Provide the [x, y] coordinate of the cell's center where the given text is located.  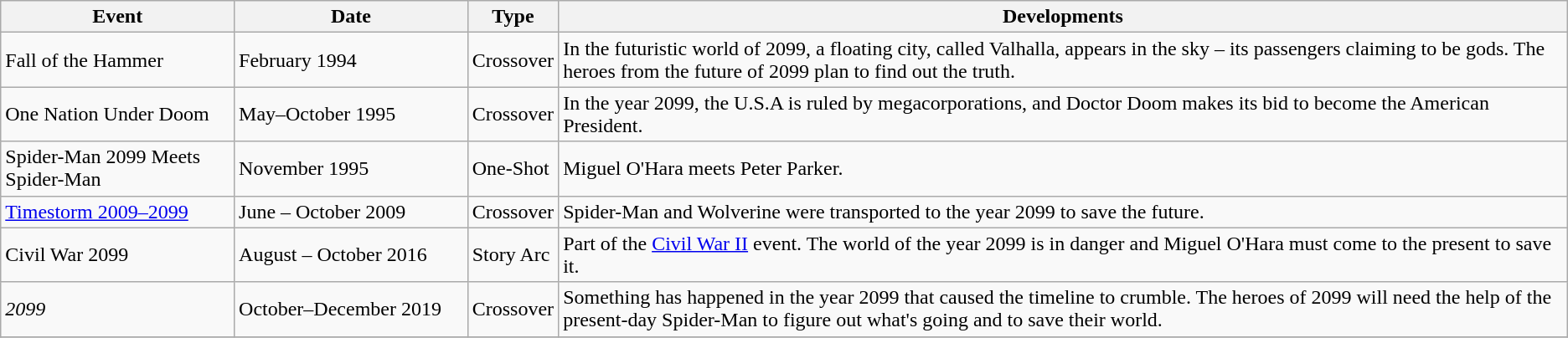
2099 [117, 310]
Civil War 2099 [117, 254]
One-Shot [513, 169]
Timestorm 2009–2099 [117, 212]
Fall of the Hammer [117, 60]
Story Arc [513, 254]
Spider-Man and Wolverine were transported to the year 2099 to save the future. [1064, 212]
November 1995 [352, 169]
August – October 2016 [352, 254]
October–December 2019 [352, 310]
Type [513, 17]
Date [352, 17]
June – October 2009 [352, 212]
February 1994 [352, 60]
Developments [1064, 17]
May–October 1995 [352, 114]
Spider-Man 2099 Meets Spider-Man [117, 169]
Event [117, 17]
One Nation Under Doom [117, 114]
In the year 2099, the U.S.A is ruled by megacorporations, and Doctor Doom makes its bid to become the American President. [1064, 114]
Miguel O'Hara meets Peter Parker. [1064, 169]
Part of the Civil War II event. The world of the year 2099 is in danger and Miguel O'Hara must come to the present to save it. [1064, 254]
